Provide the (x, y) coordinate of the cell's center where the given text is located.  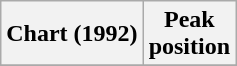
Peakposition (189, 34)
Chart (1992) (72, 34)
